Scan for the cell matching the given text and deliver its [X, Y] coordinate at center. 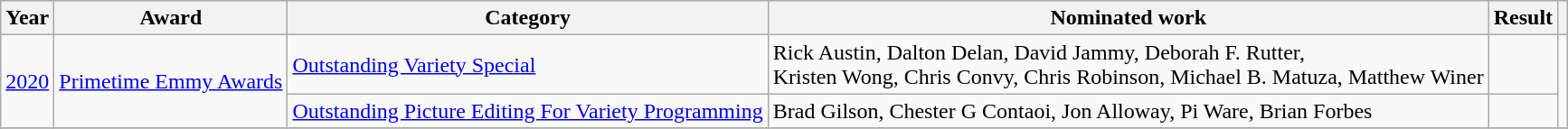
Rick Austin, Dalton Delan, David Jammy, Deborah F. Rutter, Kristen Wong, Chris Convy, Chris Robinson, Michael B. Matuza, Matthew Winer [1129, 65]
Outstanding Variety Special [528, 65]
Brad Gilson, Chester G Contaoi, Jon Alloway, Pi Ware, Brian Forbes [1129, 111]
Outstanding Picture Editing For Variety Programming [528, 111]
Category [528, 18]
Result [1523, 18]
Nominated work [1129, 18]
Primetime Emmy Awards [171, 81]
2020 [27, 81]
Year [27, 18]
Award [171, 18]
